Find where the given text appears and provide that cell's center as (x, y) coordinate. 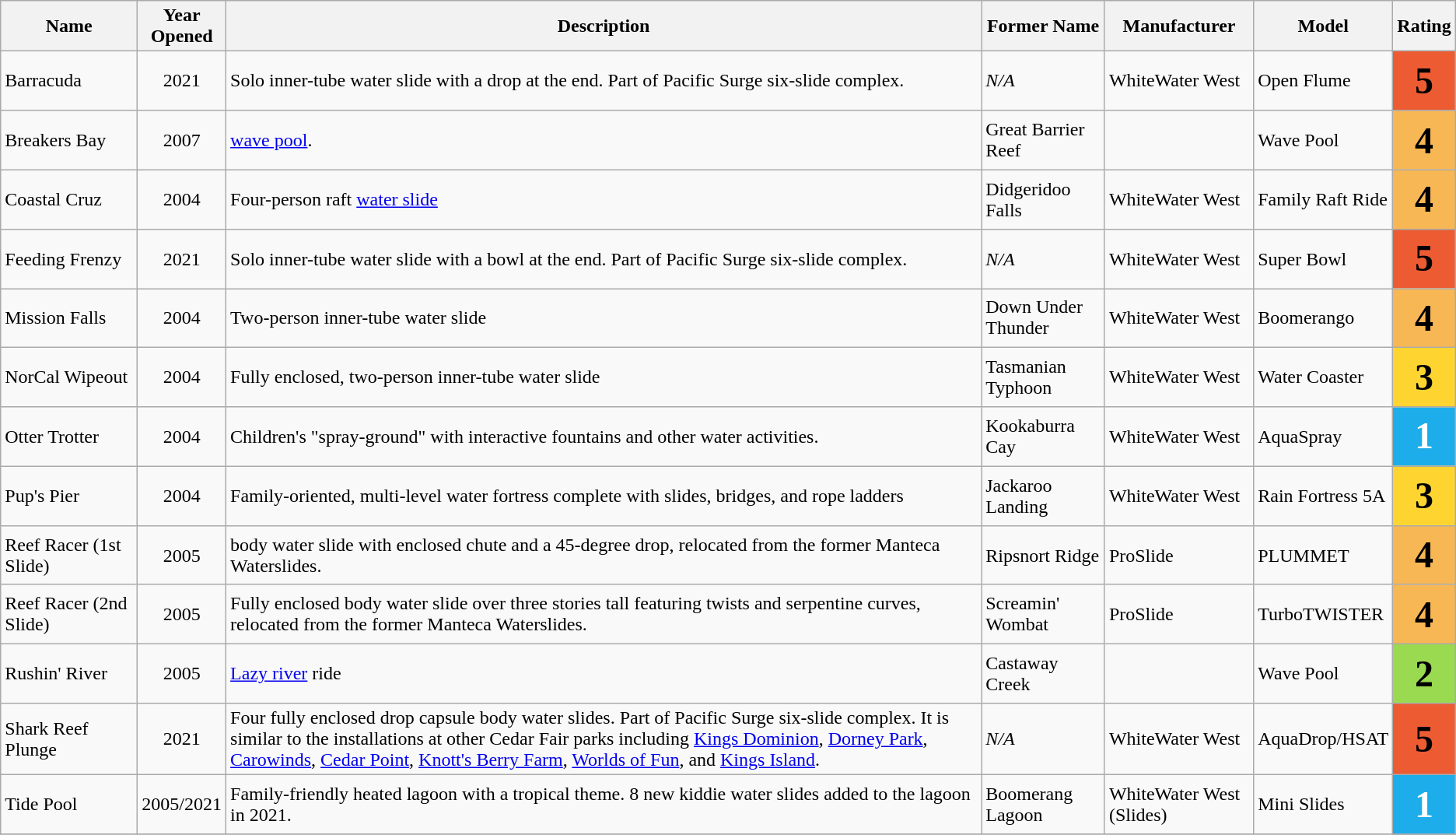
AquaDrop/HSAT (1324, 739)
Ripsnort Ridge (1044, 555)
Former Name (1044, 26)
Model (1324, 26)
Family Raft Ride (1324, 199)
Water Coaster (1324, 377)
Four-person raft water slide (604, 199)
Barracuda (69, 81)
NorCal Wipeout (69, 377)
Shark Reef Plunge (69, 739)
Breakers Bay (69, 140)
Lazy river ride (604, 674)
2007 (182, 140)
Didgeridoo Falls (1044, 199)
Screamin' Wombat (1044, 614)
Tide Pool (69, 805)
Kookaburra Cay (1044, 437)
Jackaroo Landing (1044, 496)
Rating (1424, 26)
Great Barrier Reef (1044, 140)
Otter Trotter (69, 437)
Name (69, 26)
Year Opened (182, 26)
Family-oriented, multi-level water fortress complete with slides, bridges, and rope ladders (604, 496)
Solo inner-tube water slide with a bowl at the end. Part of Pacific Surge six-slide complex. (604, 258)
Super Bowl (1324, 258)
body water slide with enclosed chute and a 45-degree drop, relocated from the former Manteca Waterslides. (604, 555)
WhiteWater West (Slides) (1179, 805)
Open Flume (1324, 81)
PLUMMET (1324, 555)
Mini Slides (1324, 805)
Mission Falls (69, 318)
Reef Racer (1st Slide) (69, 555)
Feeding Frenzy (69, 258)
2 (1424, 674)
Two-person inner-tube water slide (604, 318)
Description (604, 26)
Manufacturer (1179, 26)
Solo inner-tube water slide with a drop at the end. Part of Pacific Surge six-slide complex. (604, 81)
Boomerango (1324, 318)
Reef Racer (2nd Slide) (69, 614)
Rain Fortress 5A (1324, 496)
Fully enclosed body water slide over three stories tall featuring twists and serpentine curves, relocated from the former Manteca Waterslides. (604, 614)
Boomerang Lagoon (1044, 805)
AquaSpray (1324, 437)
Castaway Creek (1044, 674)
Children's "spray-ground" with interactive fountains and other water activities. (604, 437)
Tasmanian Typhoon (1044, 377)
2005/2021 (182, 805)
Pup's Pier (69, 496)
Fully enclosed, two-person inner-tube water slide (604, 377)
Coastal Cruz (69, 199)
wave pool. (604, 140)
Family-friendly heated lagoon with a tropical theme. 8 new kiddie water slides added to the lagoon in 2021. (604, 805)
Down Under Thunder (1044, 318)
TurboTWISTER (1324, 614)
Rushin' River (69, 674)
